Return the (x, y) coordinate for the center point of the cell that contains the specified text.  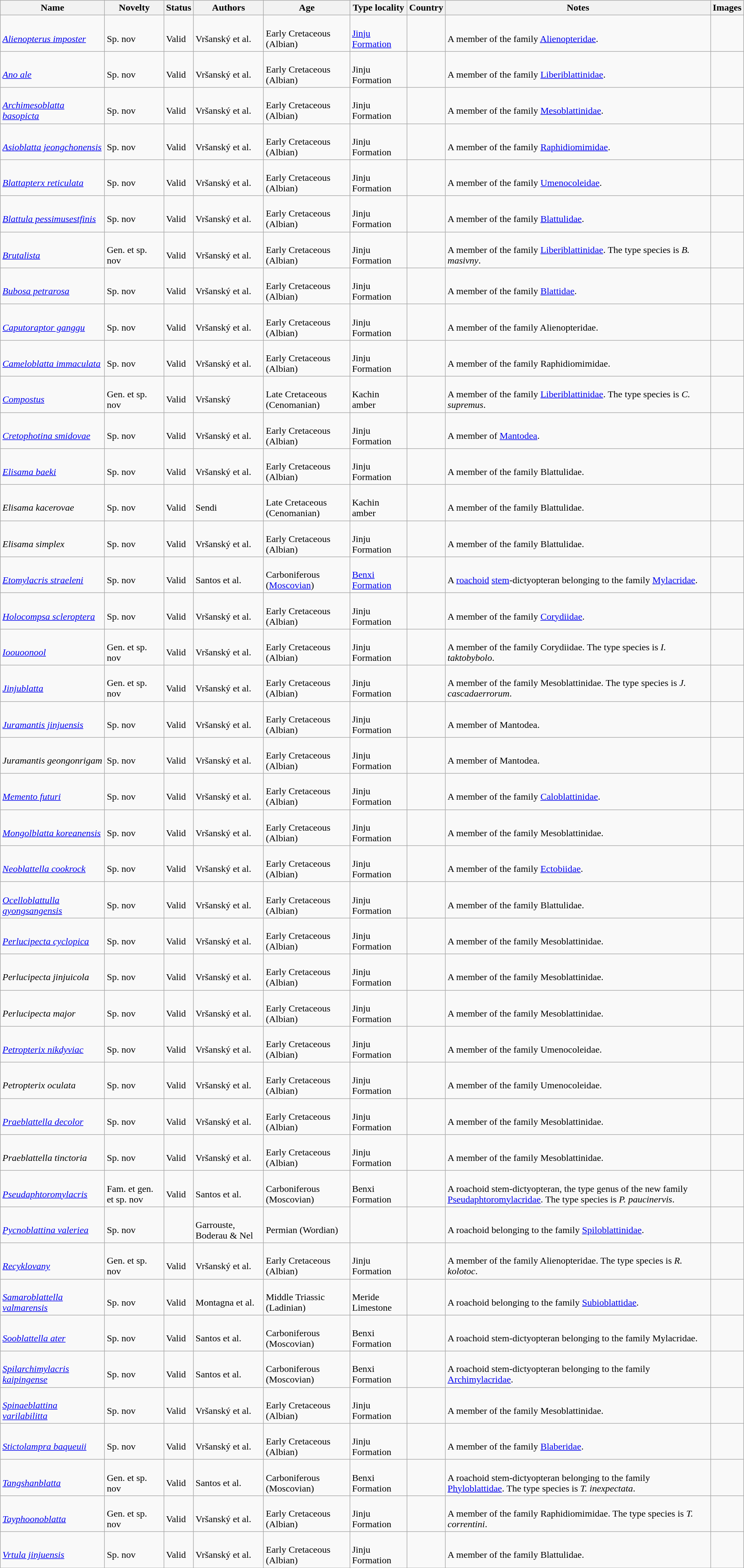
Spinaeblattina varilabilitta (53, 1405)
Perlucipecta jinjuicola (53, 972)
Pseudaphtoromylacris (53, 1189)
Vrtula jinjuensis (53, 1550)
A member of the family Liberiblattinidae. The type species is C. supremus. (578, 394)
Status (179, 8)
Type locality (379, 8)
A roachoid belonging to the family Spiloblattinidae. (578, 1225)
Cretophotina smidovae (53, 431)
Etomylacris straeleni (53, 575)
Ocelloblattulla gyongsangensis (53, 900)
Elisama kacerovae (53, 503)
A member of the family Raphidiomimidae. The type species is T. correntini. (578, 1513)
Juramantis jinjuensis (53, 719)
A member of the family Ectobiidae. (578, 864)
A member of the family Blattidae. (578, 286)
A member of the family Caloblattinidae. (578, 791)
A roachoid belonging to the family Subioblattidae. (578, 1297)
Ano ale (53, 69)
Age (307, 8)
A member of the family Corydiidae. (578, 611)
Perlucipecta major (53, 1008)
Meride Limestone (379, 1297)
Elisama baeki (53, 467)
A member of the family Mesoblattinidae. The type species is J. cascadaerrorum. (578, 683)
Stictolampra baqueuii (53, 1441)
Sendi (228, 503)
Petropterix oculata (53, 1081)
A member of the family Liberiblattinidae. The type species is B. masivny. (578, 250)
Praeblattella decolor (53, 1117)
Sooblattella ater (53, 1333)
Alienopterus imposter (53, 33)
Blattapterx reticulata (53, 178)
Jinjublatta (53, 683)
Blattula pessimusestfinis (53, 214)
A roachoid stem-dictyopteran belonging to the family Phyloblattidae. The type species is T. inexpectata. (578, 1477)
Recyklovany (53, 1261)
Praeblattella tinctoria (53, 1153)
Samaroblattella valmarensis (53, 1297)
Country (426, 8)
Middle Triassic (Ladinian) (307, 1297)
Caputoraptor ganggu (53, 322)
Perlucipecta cyclopica (53, 936)
Elisama simplex (53, 539)
A member of the family Corydiidae. The type species is I. taktobybolo. (578, 647)
Notes (578, 8)
A roachoid stem-dictyopteran, the type genus of the new family Pseudaphtoromylacridae. The type species is P. paucinervis. (578, 1189)
Memento futuri (53, 791)
Petropterix nikdyviac (53, 1044)
A member of the family Blaberidae. (578, 1441)
Brutalista (53, 250)
Asioblatta jeongchonensis (53, 142)
Tangshanblatta (53, 1477)
Name (53, 8)
Pycnoblattina valeriea (53, 1225)
Fam. et gen. et sp. nov (134, 1189)
A roachoid stem-dictyopteran belonging to the family Archimylacridae. (578, 1369)
Holocompsa scleroptera (53, 611)
Neoblattella cookrock (53, 864)
Spilarchimylacris kaipingense (53, 1369)
Garrouste, Boderau & Nel (228, 1225)
Archimesoblatta basopicta (53, 106)
Permian (Wordian) (307, 1225)
Bubosa petrarosa (53, 286)
Mongolblatta koreanensis (53, 828)
Montagna et al. (228, 1297)
A member of the family Liberiblattinidae. (578, 69)
Tayphoonoblatta (53, 1513)
Ioouoonool (53, 647)
Compostus (53, 394)
Cameloblatta immaculata (53, 358)
A member of the family Alienopteridae. The type species is R. kolotoc. (578, 1261)
Images (727, 8)
Authors (228, 8)
Vršanský (228, 394)
Novelty (134, 8)
Juramantis geongonrigam (53, 755)
